Pinpoint the cell where the given text exists, returning its (X, Y) midpoint coordinate. 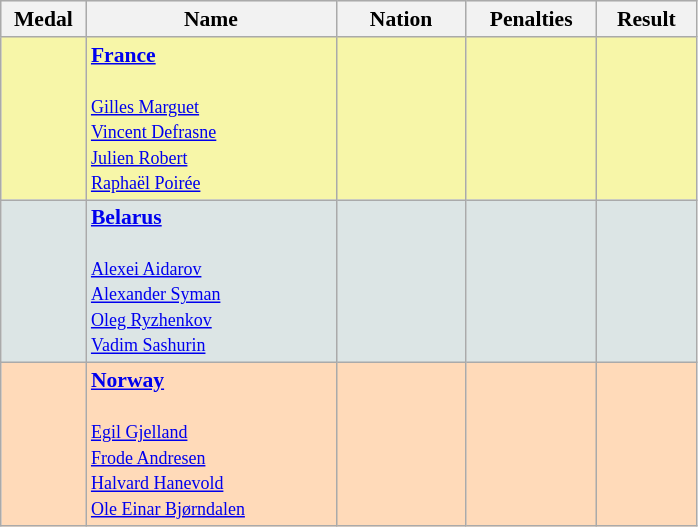
BelarusAlexei AidarovAlexander SymanOleg RyzhenkovVadim Sashurin (211, 282)
FranceGilles MarguetVincent DefrasneJulien RobertRaphaël Poirée (211, 118)
Medal (44, 19)
Nation (401, 19)
Name (211, 19)
NorwayEgil GjellandFrode AndresenHalvard HanevoldOle Einar Bjørndalen (211, 444)
Penalties (531, 19)
Result (646, 19)
